Return the [X, Y] coordinate for the center point of the cell that contains the specified text.  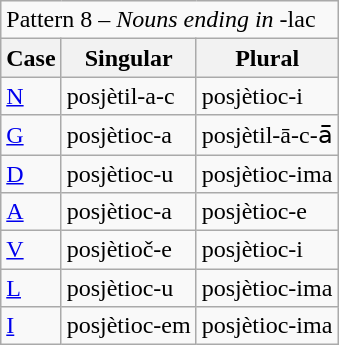
posjètil-ā-c-ā̄ [267, 135]
Plural [267, 58]
posjètil-a-c [128, 96]
Singular [128, 58]
A [31, 212]
V [31, 250]
posjètioc-em [128, 326]
I [31, 326]
posjètioc-e [267, 212]
posjètioč-e [128, 250]
Case [31, 58]
L [31, 288]
Pattern 8 – Nouns ending in -lac [170, 20]
N [31, 96]
D [31, 173]
G [31, 135]
